Return the (X, Y) coordinate for the center point of the cell that contains the specified text.  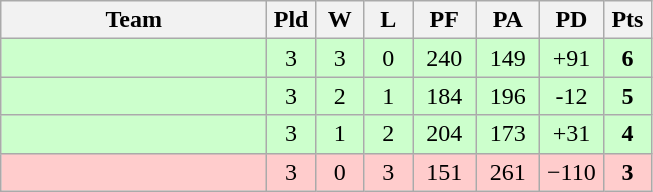
+31 (572, 134)
5 (628, 96)
PD (572, 20)
184 (444, 96)
PA (508, 20)
L (388, 20)
4 (628, 134)
240 (444, 58)
173 (508, 134)
-12 (572, 96)
W (340, 20)
PF (444, 20)
196 (508, 96)
Team (134, 20)
149 (508, 58)
Pts (628, 20)
151 (444, 172)
204 (444, 134)
6 (628, 58)
−110 (572, 172)
Pld (292, 20)
+91 (572, 58)
261 (508, 172)
